Return (X, Y) of the center of cell containing provided text 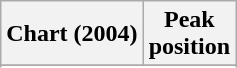
Chart (2004) (72, 34)
Peakposition (189, 34)
